Detect which cell encompasses the target text, then output its (X, Y) center coordinate. 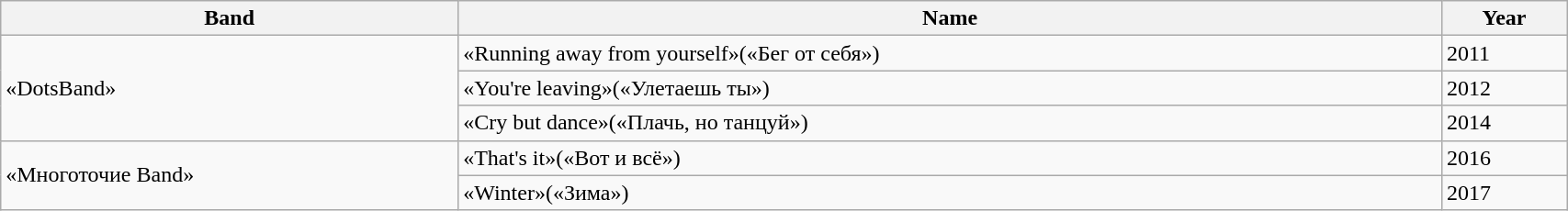
«Winter»(«Зима») (950, 193)
«Running away from yourself»(«Бег от себя») (950, 53)
Band (230, 18)
«DotsBand» (230, 88)
2016 (1504, 158)
Name (950, 18)
2012 (1504, 88)
«That's it»(«Вот и всё») (950, 158)
«You're leaving»(«Улетаешь ты») (950, 88)
2017 (1504, 193)
«Многоточие Band» (230, 175)
2014 (1504, 123)
Year (1504, 18)
«Cry but dance»(«Плачь, но танцуй») (950, 123)
2011 (1504, 53)
